Capture the cell that displays the provided text and extract its (X, Y) central coordinate. 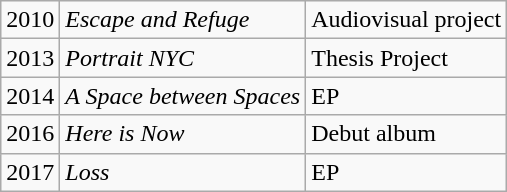
Escape and Refuge (183, 20)
A Space between Spaces (183, 96)
Loss (183, 172)
Portrait NYC (183, 58)
2014 (30, 96)
Thesis Project (406, 58)
2010 (30, 20)
2016 (30, 134)
Here is Now (183, 134)
2017 (30, 172)
Debut album (406, 134)
Audiovisual project (406, 20)
2013 (30, 58)
